Capture the cell that displays the provided text and extract its (x, y) central coordinate. 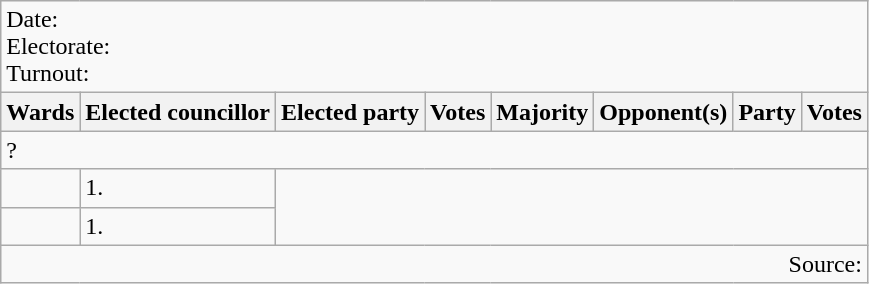
Opponent(s) (664, 112)
Majority (542, 112)
Elected party (350, 112)
Elected councillor (178, 112)
Source: (434, 264)
Wards (40, 112)
Party (767, 112)
Date: Electorate: Turnout: (434, 47)
? (434, 150)
